Identify which cell holds the provided text, then report its [x, y] central coordinate. 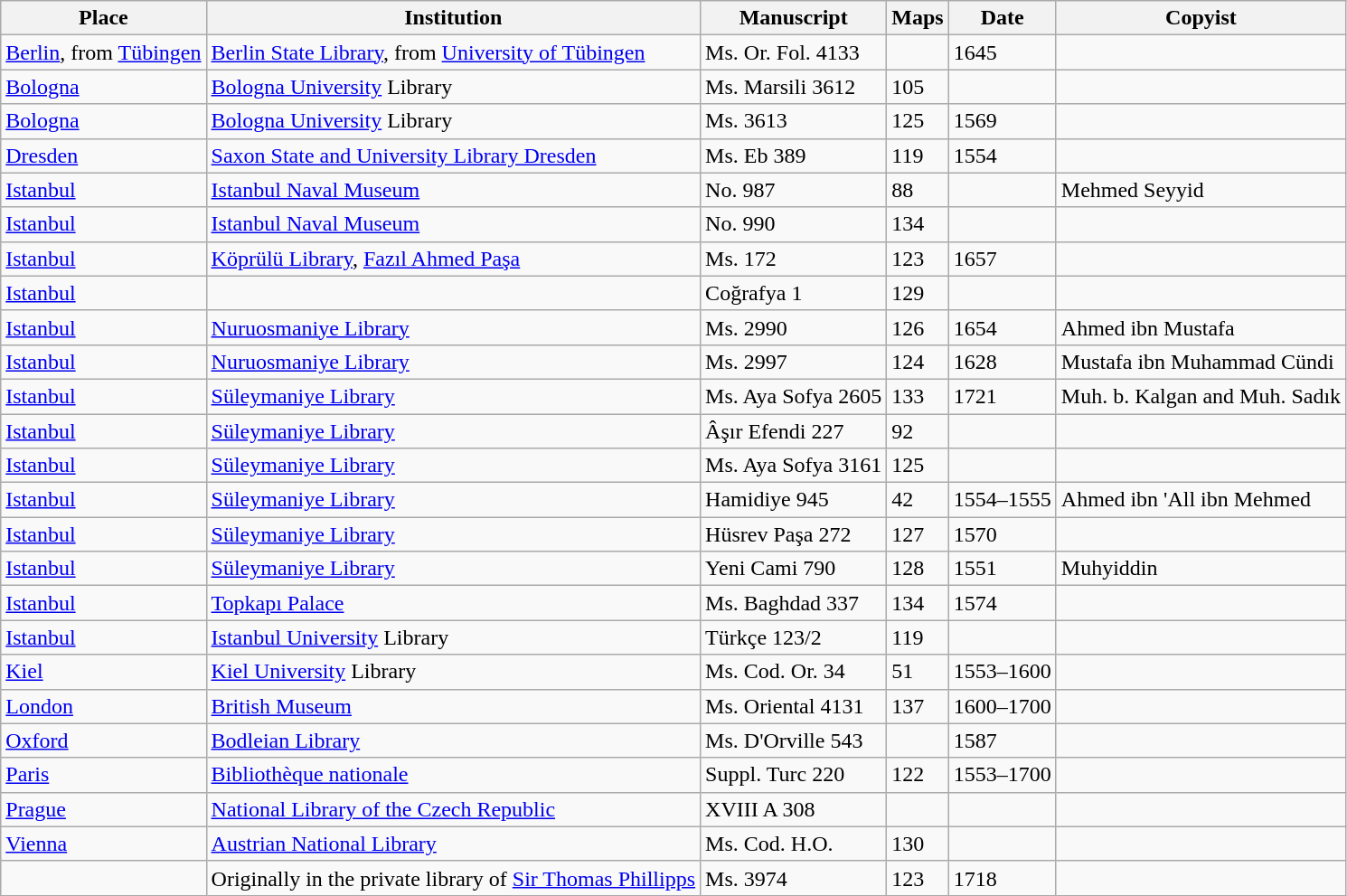
Ms. Cod. Or. 34 [794, 672]
Place [103, 18]
88 [918, 190]
Ms. D'Orville 543 [794, 740]
1574 [1002, 603]
Paris [103, 775]
No. 987 [794, 190]
Muh. b. Kalgan and Muh. Sadık [1201, 396]
Ms. 2997 [794, 362]
Ms. Aya Sofya 3161 [794, 466]
129 [918, 293]
Maps [918, 18]
1587 [1002, 740]
Hamidiye 945 [794, 500]
128 [918, 569]
124 [918, 362]
Ahmed ibn 'All ibn Mehmed [1201, 500]
1569 [1002, 121]
Bodleian Library [454, 740]
Ahmed ibn Mustafa [1201, 327]
130 [918, 844]
1570 [1002, 534]
1657 [1002, 259]
No. 990 [794, 224]
Austrian National Library [454, 844]
National Library of the Czech Republic [454, 809]
1645 [1002, 52]
92 [918, 431]
1554 [1002, 156]
Copyist [1201, 18]
51 [918, 672]
Ms. Baghdad 337 [794, 603]
Ms. 2990 [794, 327]
Türkçe 123/2 [794, 637]
Mehmed Seyyid [1201, 190]
1718 [1002, 878]
Bibliothèque nationale [454, 775]
Institution [454, 18]
1721 [1002, 396]
1600–1700 [1002, 706]
Hüsrev Paşa 272 [794, 534]
Coğrafya 1 [794, 293]
Manuscript [794, 18]
London [103, 706]
Ms. Oriental 4131 [794, 706]
133 [918, 396]
127 [918, 534]
Originally in the private library of Sir Thomas Phillipps [454, 878]
Ms. Or. Fol. 4133 [794, 52]
Oxford [103, 740]
Dresden [103, 156]
126 [918, 327]
Date [1002, 18]
Vienna [103, 844]
Ms. Cod. H.O. [794, 844]
1628 [1002, 362]
105 [918, 87]
Ms. 3613 [794, 121]
1553–1600 [1002, 672]
Berlin State Library, from University of Tübingen [454, 52]
1654 [1002, 327]
Kiel University Library [454, 672]
Ms. Marsili 3612 [794, 87]
Topkapı Palace [454, 603]
Prague [103, 809]
137 [918, 706]
Muhyiddin [1201, 569]
Berlin, from Tübingen [103, 52]
Mustafa ibn Muhammad Cündi [1201, 362]
Ms. 172 [794, 259]
42 [918, 500]
Kiel [103, 672]
Ms. 3974 [794, 878]
British Museum [454, 706]
Istanbul University Library [454, 637]
Âşır Efendi 227 [794, 431]
Ms. Eb 389 [794, 156]
Köprülü Library, Fazıl Ahmed Paşa [454, 259]
Ms. Aya Sofya 2605 [794, 396]
1553–1700 [1002, 775]
Yeni Cami 790 [794, 569]
1554–1555 [1002, 500]
122 [918, 775]
1551 [1002, 569]
Saxon State and University Library Dresden [454, 156]
XVIII A 308 [794, 809]
Suppl. Turc 220 [794, 775]
